Detect which cell encompasses the target text, then output its [x, y] center coordinate. 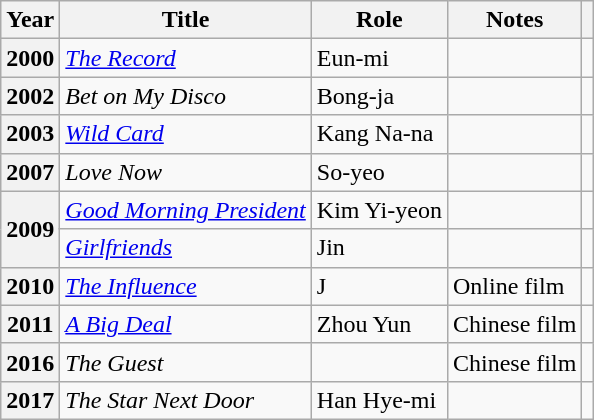
So-yeo [379, 172]
Online film [514, 286]
Role [379, 20]
The Guest [186, 362]
Title [186, 20]
2002 [30, 96]
2003 [30, 134]
Love Now [186, 172]
Kang Na-na [379, 134]
2017 [30, 400]
Good Morning President [186, 210]
Bet on My Disco [186, 96]
A Big Deal [186, 324]
Kim Yi-yeon [379, 210]
2000 [30, 58]
2007 [30, 172]
Jin [379, 248]
2016 [30, 362]
Wild Card [186, 134]
Year [30, 20]
Zhou Yun [379, 324]
Eun-mi [379, 58]
Notes [514, 20]
The Influence [186, 286]
2011 [30, 324]
Han Hye-mi [379, 400]
Bong-ja [379, 96]
2010 [30, 286]
The Record [186, 58]
2009 [30, 229]
The Star Next Door [186, 400]
J [379, 286]
Girlfriends [186, 248]
